Detect which cell encompasses the target text, then output its (X, Y) center coordinate. 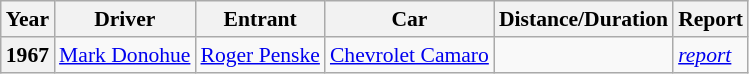
Report (710, 19)
1967 (28, 55)
Driver (124, 19)
Distance/Duration (584, 19)
Roger Penske (260, 55)
Year (28, 19)
Chevrolet Camaro (410, 55)
Mark Donohue (124, 55)
Entrant (260, 19)
Car (410, 19)
report (710, 55)
